Capture the cell that displays the provided text and extract its (x, y) central coordinate. 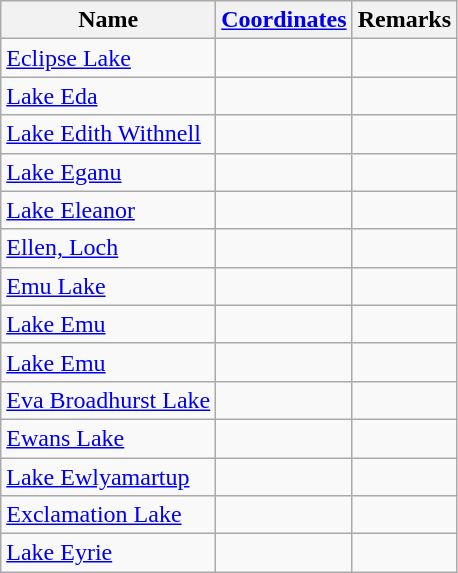
Lake Eleanor (108, 210)
Remarks (404, 20)
Eva Broadhurst Lake (108, 400)
Emu Lake (108, 286)
Lake Ewlyamartup (108, 477)
Ellen, Loch (108, 248)
Lake Eganu (108, 172)
Ewans Lake (108, 438)
Lake Eyrie (108, 553)
Lake Eda (108, 96)
Eclipse Lake (108, 58)
Name (108, 20)
Exclamation Lake (108, 515)
Coordinates (284, 20)
Lake Edith Withnell (108, 134)
